Extract the [X, Y] coordinate from the center of the cell holding the provided text.  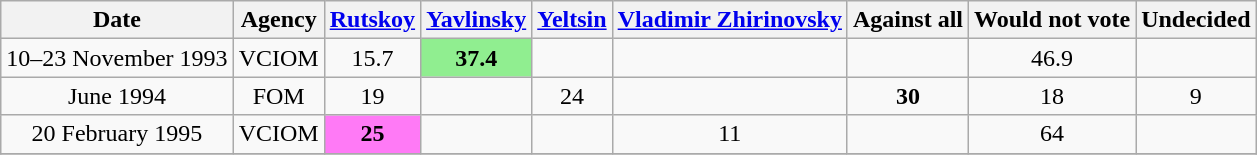
Agency [278, 20]
Yeltsin [572, 20]
64 [1052, 134]
19 [372, 96]
37.4 [476, 58]
15.7 [372, 58]
Against all [908, 20]
10–23 November 1993 [117, 58]
9 [1196, 96]
Undecided [1196, 20]
Rutskoy [372, 20]
25 [372, 134]
18 [1052, 96]
11 [730, 134]
FOM [278, 96]
46.9 [1052, 58]
30 [908, 96]
Yavlinsky [476, 20]
20 February 1995 [117, 134]
June 1994 [117, 96]
Would not vote [1052, 20]
Vladimir Zhirinovsky [730, 20]
Date [117, 20]
24 [572, 96]
